Capture the cell that displays the provided text and extract its [x, y] central coordinate. 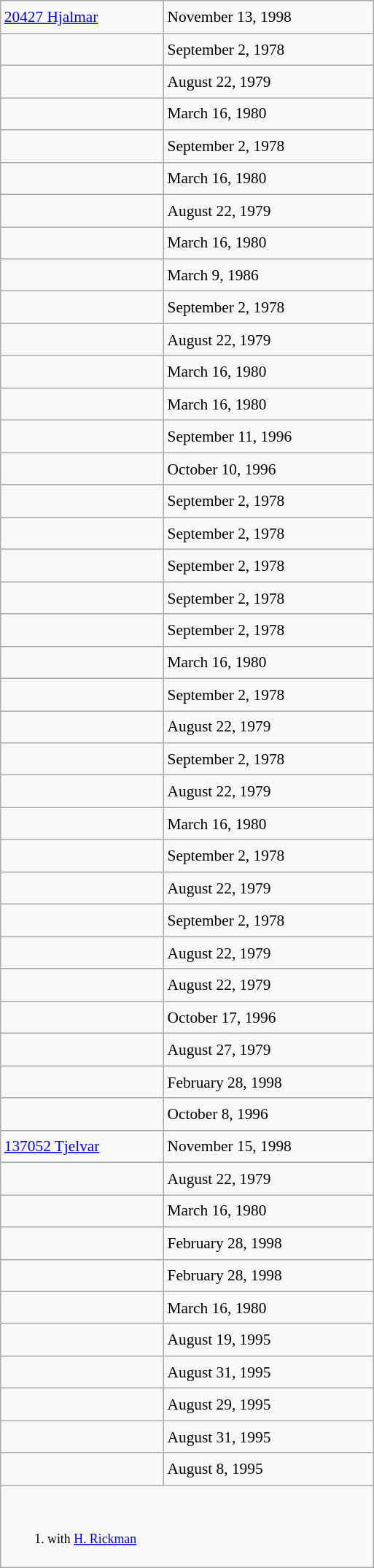
October 10, 1996 [268, 469]
October 17, 1996 [268, 1017]
August 8, 1995 [268, 1469]
November 15, 1998 [268, 1146]
August 29, 1995 [268, 1404]
August 19, 1995 [268, 1340]
September 11, 1996 [268, 437]
with H. Rickman [187, 1526]
20427 Hjalmar [82, 17]
October 8, 1996 [268, 1114]
March 9, 1986 [268, 275]
137052 Tjelvar [82, 1146]
November 13, 1998 [268, 17]
August 27, 1979 [268, 1050]
